Search for the cell housing the specified text and yield its (X, Y) center coordinate. 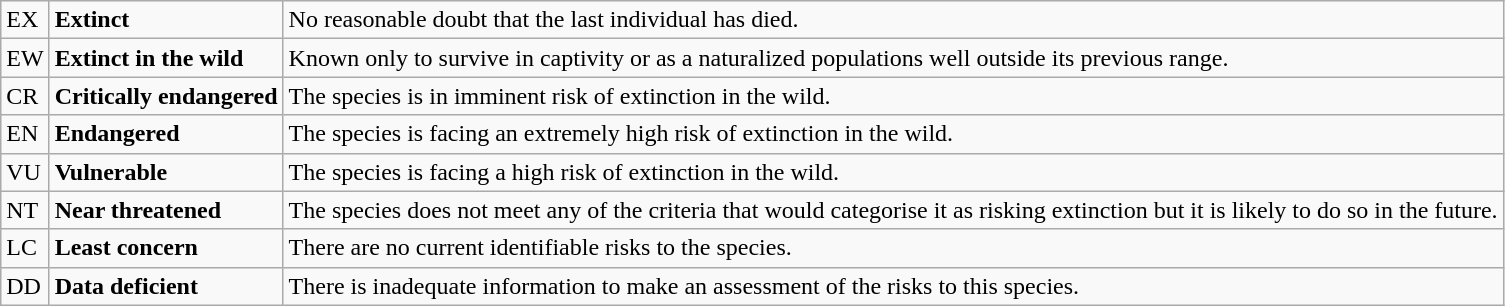
CR (25, 96)
Extinct in the wild (166, 58)
Data deficient (166, 286)
DD (25, 286)
Known only to survive in captivity or as a naturalized populations well outside its previous range. (893, 58)
EX (25, 20)
The species does not meet any of the criteria that would categorise it as risking extinction but it is likely to do so in the future. (893, 210)
NT (25, 210)
LC (25, 248)
EN (25, 134)
VU (25, 172)
The species is facing a high risk of extinction in the wild. (893, 172)
There are no current identifiable risks to the species. (893, 248)
There is inadequate information to make an assessment of the risks to this species. (893, 286)
Least concern (166, 248)
Vulnerable (166, 172)
The species is in imminent risk of extinction in the wild. (893, 96)
EW (25, 58)
The species is facing an extremely high risk of extinction in the wild. (893, 134)
Critically endangered (166, 96)
No reasonable doubt that the last individual has died. (893, 20)
Extinct (166, 20)
Near threatened (166, 210)
Endangered (166, 134)
